Return the (x, y) coordinate for the center point of the cell that contains the specified text.  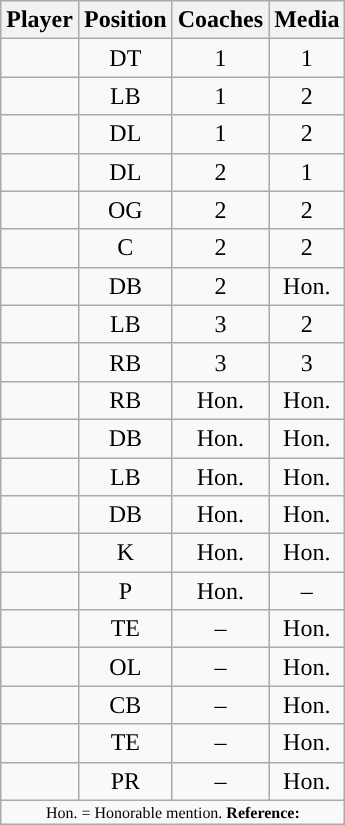
Player (40, 20)
C (125, 248)
DT (125, 58)
CB (125, 705)
K (125, 553)
OL (125, 667)
OG (125, 210)
Media (307, 20)
Coaches (220, 20)
PR (125, 781)
Position (125, 20)
P (125, 591)
Hon. = Honorable mention. Reference: (173, 812)
